Identify which cell holds the provided text, then report its (x, y) central coordinate. 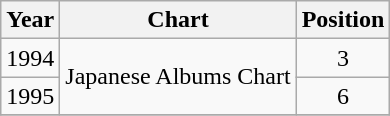
1995 (30, 96)
Year (30, 20)
3 (343, 58)
1994 (30, 58)
Position (343, 20)
Chart (178, 20)
6 (343, 96)
Japanese Albums Chart (178, 77)
